Identify which cell holds the provided text, then report its [X, Y] central coordinate. 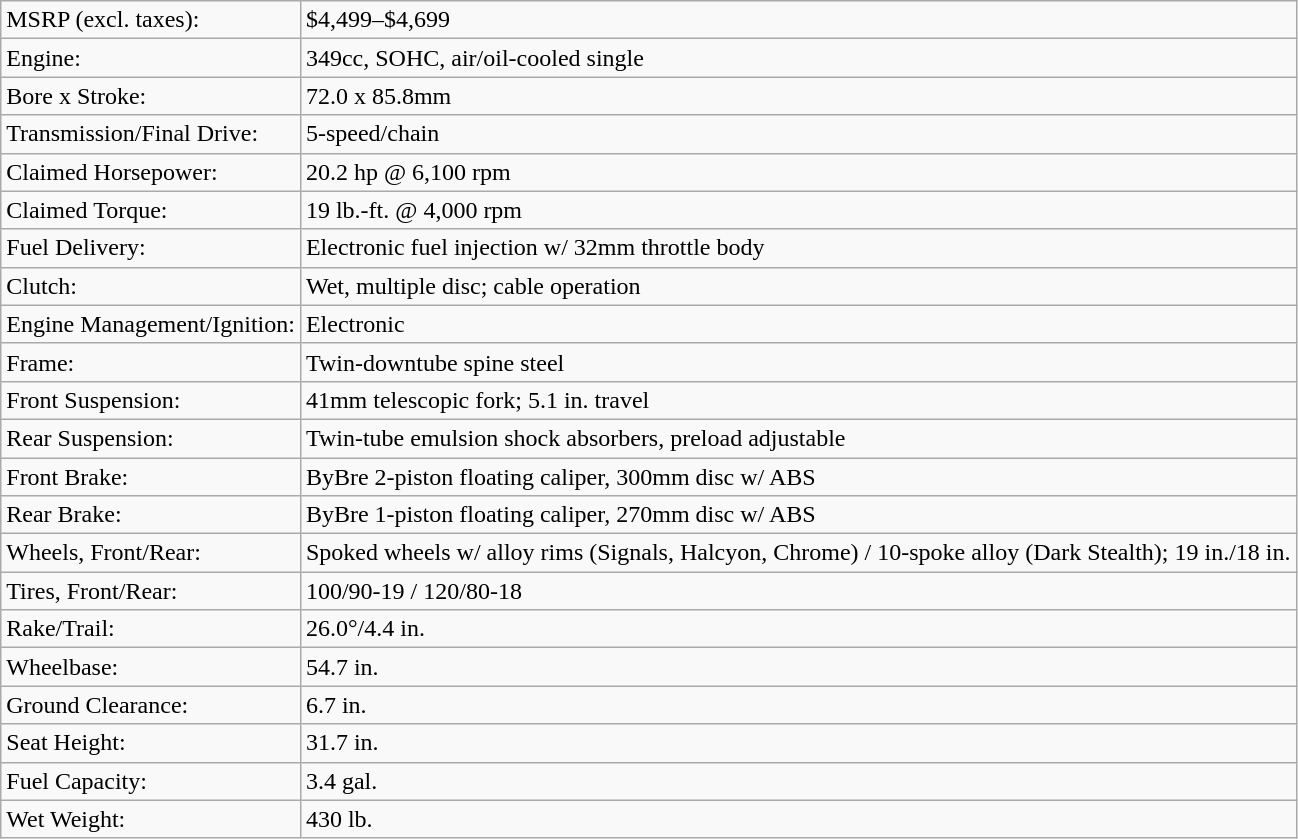
Twin-tube emulsion shock absorbers, preload adjustable [798, 438]
Wet, multiple disc; cable operation [798, 286]
ByBre 1-piston floating caliper, 270mm disc w/ ABS [798, 515]
5-speed/chain [798, 134]
19 lb.-ft. @ 4,000 rpm [798, 210]
Wet Weight: [151, 819]
Electronic fuel injection w/ 32mm throttle body [798, 248]
Rear Suspension: [151, 438]
Wheelbase: [151, 667]
Engine: [151, 58]
Electronic [798, 324]
MSRP (excl. taxes): [151, 20]
Engine Management/Ignition: [151, 324]
430 lb. [798, 819]
20.2 hp @ 6,100 rpm [798, 172]
Seat Height: [151, 743]
Front Suspension: [151, 400]
Frame: [151, 362]
41mm telescopic fork; 5.1 in. travel [798, 400]
Twin-downtube spine steel [798, 362]
Rake/Trail: [151, 629]
Spoked wheels w/ alloy rims (Signals, Halcyon, Chrome) / 10-spoke alloy (Dark Stealth); 19 in./18 in. [798, 553]
6.7 in. [798, 705]
26.0°/4.4 in. [798, 629]
Clutch: [151, 286]
54.7 in. [798, 667]
Wheels, Front/Rear: [151, 553]
Transmission/Final Drive: [151, 134]
Fuel Delivery: [151, 248]
Bore x Stroke: [151, 96]
Claimed Horsepower: [151, 172]
100/90-19 / 120/80-18 [798, 591]
Fuel Capacity: [151, 781]
Tires, Front/Rear: [151, 591]
Ground Clearance: [151, 705]
Front Brake: [151, 477]
ByBre 2-piston floating caliper, 300mm disc w/ ABS [798, 477]
Claimed Torque: [151, 210]
349cc, SOHC, air/oil-cooled single [798, 58]
3.4 gal. [798, 781]
31.7 in. [798, 743]
$4,499–$4,699 [798, 20]
Rear Brake: [151, 515]
72.0 x 85.8mm [798, 96]
